For the text-containing cell, return its midpoint in [X, Y] coordinate format. 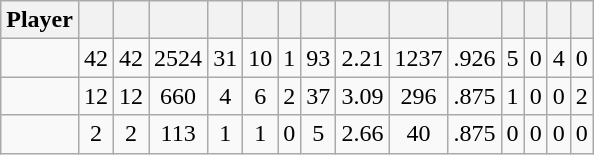
296 [418, 96]
3.09 [362, 96]
10 [260, 58]
.926 [474, 58]
2.21 [362, 58]
93 [318, 58]
2.66 [362, 134]
40 [418, 134]
Player [40, 20]
6 [260, 96]
113 [178, 134]
31 [226, 58]
2524 [178, 58]
660 [178, 96]
37 [318, 96]
1237 [418, 58]
